Extract the [X, Y] coordinate from the center of the cell holding the provided text.  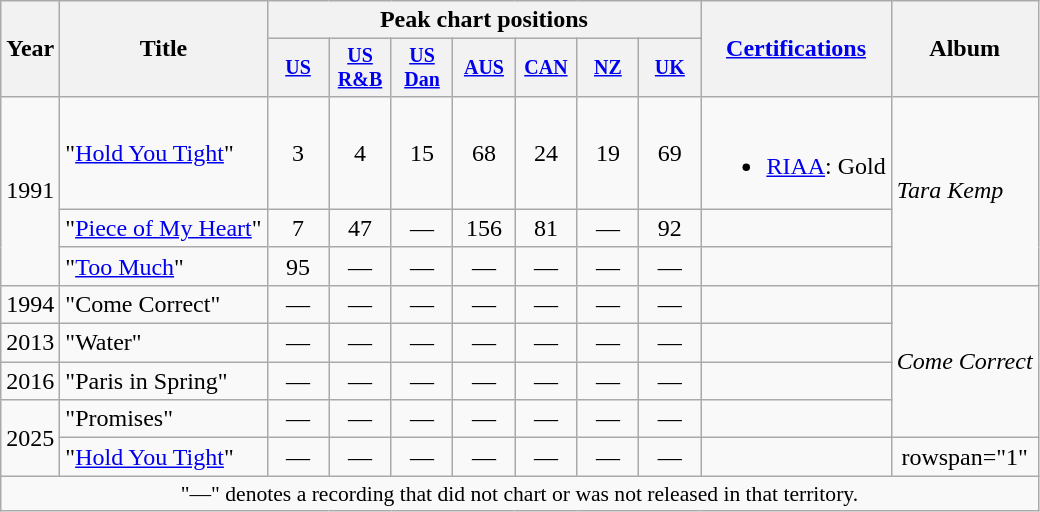
USR&B [360, 68]
"—" denotes a recording that did not chart or was not released in that territory. [520, 494]
"Come Correct" [164, 304]
95 [298, 266]
15 [422, 152]
AUS [484, 68]
NZ [608, 68]
"Water" [164, 343]
24 [546, 152]
2013 [30, 343]
"Promises" [164, 419]
"Too Much" [164, 266]
USDan [422, 68]
69 [670, 152]
Album [964, 49]
4 [360, 152]
92 [670, 228]
Certifications [796, 49]
UK [670, 68]
3 [298, 152]
2016 [30, 381]
1994 [30, 304]
CAN [546, 68]
2025 [30, 438]
81 [546, 228]
156 [484, 228]
RIAA: Gold [796, 152]
19 [608, 152]
47 [360, 228]
68 [484, 152]
"Piece of My Heart" [164, 228]
Title [164, 49]
rowspan="1" [964, 457]
Come Correct [964, 361]
Tara Kemp [964, 190]
Year [30, 49]
1991 [30, 190]
US [298, 68]
"Paris in Spring" [164, 381]
Peak chart positions [484, 20]
7 [298, 228]
